For the text-containing cell, return its midpoint in (x, y) coordinate format. 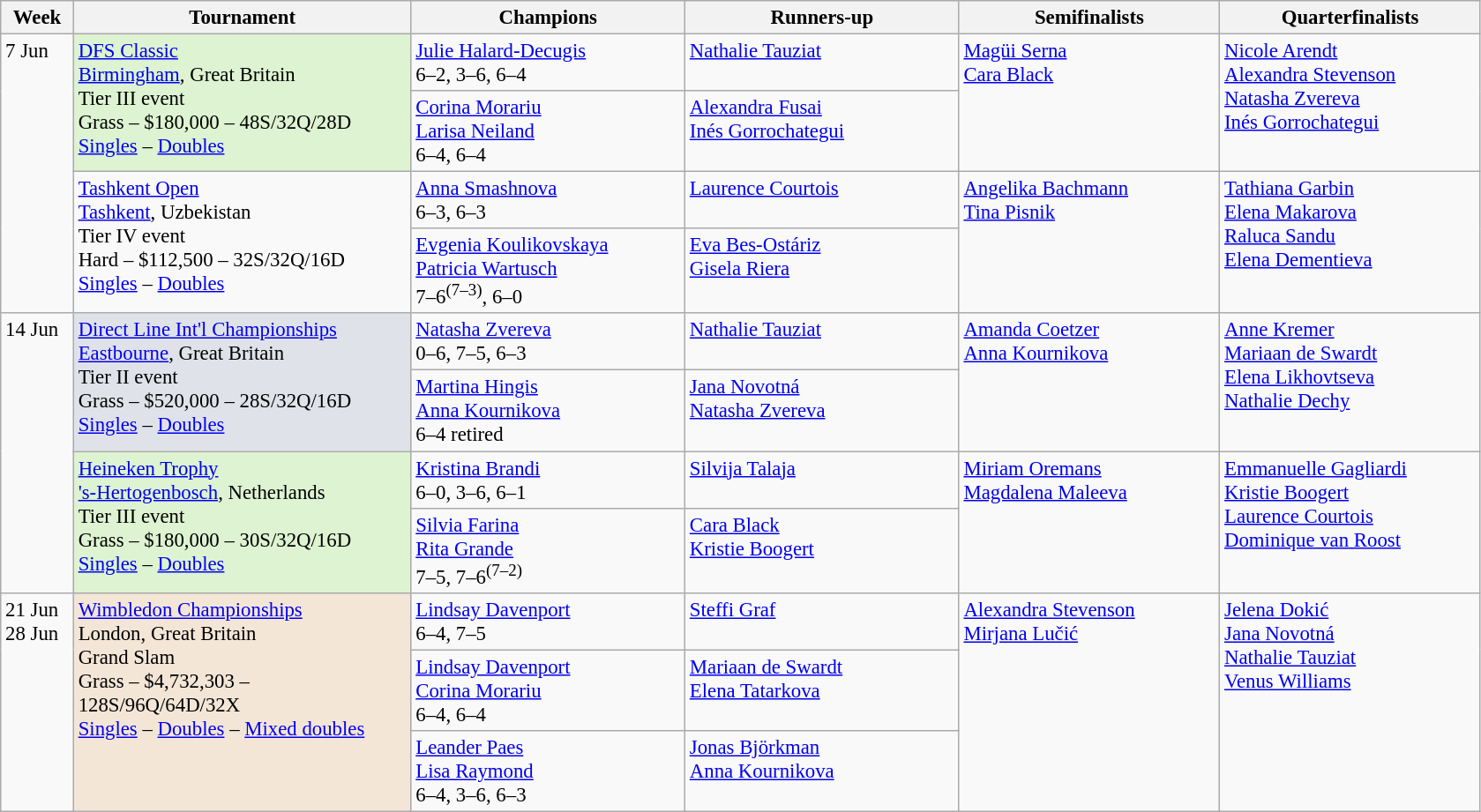
Quarterfinalists (1350, 18)
Julie Halard-Decugis 6–2, 3–6, 6–4 (549, 63)
Angelika Bachmann Tina Pisnik (1089, 243)
Anne Kremer Mariaan de Swardt Elena Likhovtseva Nathalie Dechy (1350, 383)
Eva Bes-Ostáriz Gisela Riera (822, 271)
Cara Black Kristie Boogert (822, 550)
Jelena Dokić Jana Novotná Nathalie Tauziat Venus Williams (1350, 702)
Steffi Graf (822, 621)
Magüi Serna Cara Black (1089, 103)
Wimbledon Championships London, Great Britain Grand SlamGrass – $4,732,303 – 128S/96Q/64D/32XSingles – Doubles – Mixed doubles (242, 702)
Alexandra Fusai Inés Gorrochategui (822, 131)
Week (37, 18)
Jana Novotná Natasha Zvereva (822, 411)
Lindsay Davenport 6–4, 7–5 (549, 621)
Semifinalists (1089, 18)
Silvia Farina Rita Grande7–5, 7–6(7–2) (549, 550)
7 Jun (37, 175)
Tournament (242, 18)
Lindsay Davenport Corina Morariu6–4, 6–4 (549, 690)
Leander Paes Lisa Raymond6–4, 3–6, 6–3 (549, 771)
Corina Morariu Larisa Neiland6–4, 6–4 (549, 131)
Laurence Courtois (822, 201)
Tathiana Garbin Elena Makarova Raluca Sandu Elena Dementieva (1350, 243)
Evgenia Koulikovskaya Patricia Wartusch7–6(7–3), 6–0 (549, 271)
Amanda Coetzer Anna Kournikova (1089, 383)
Runners-up (822, 18)
Alexandra Stevenson Mirjana Lučić (1089, 702)
Emmanuelle Gagliardi Kristie Boogert Laurence Courtois Dominique van Roost (1350, 522)
Jonas Björkman Anna Kournikova (822, 771)
Martina Hingis Anna Kournikova6–4 retired (549, 411)
Kristina Brandi 6–0, 3–6, 6–1 (549, 480)
Direct Line Int'l Championships Eastbourne, Great Britain Tier II event Grass – $520,000 – 28S/32Q/16DSingles – Doubles (242, 383)
Heineken Trophy 's-Hertogenbosch, Netherlands Tier III event Grass – $180,000 – 30S/32Q/16DSingles – Doubles (242, 522)
Natasha Zvereva 0–6, 7–5, 6–3 (549, 342)
Nicole Arendt Alexandra Stevenson Natasha Zvereva Inés Gorrochategui (1350, 103)
Silvija Talaja (822, 480)
Anna Smashnova 6–3, 6–3 (549, 201)
Miriam Oremans Magdalena Maleeva (1089, 522)
Mariaan de Swardt Elena Tatarkova (822, 690)
14 Jun (37, 453)
21 Jun28 Jun (37, 702)
Tashkent Open Tashkent, Uzbekistan Tier IV event Hard – $112,500 – 32S/32Q/16DSingles – Doubles (242, 243)
DFS Classic Birmingham, Great Britain Tier III event Grass – $180,000 – 48S/32Q/28DSingles – Doubles (242, 103)
Champions (549, 18)
